Identify which cell holds the provided text, then report its [X, Y] central coordinate. 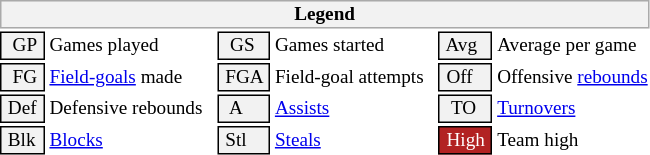
Steals [354, 140]
Blocks [131, 140]
GP [22, 46]
Assists [354, 108]
Legend [324, 14]
FG [22, 77]
A [244, 108]
GS [244, 46]
Games started [354, 46]
Avg [466, 46]
High [466, 140]
Blk [22, 140]
Defensive rebounds [131, 108]
Field-goal attempts [354, 77]
Stl [244, 140]
Def [22, 108]
FGA [244, 77]
Off [466, 77]
Field-goals made [131, 77]
Turnovers [573, 108]
Average per game [573, 46]
Team high [573, 140]
Games played [131, 46]
Offensive rebounds [573, 77]
TO [466, 108]
